Output the [x, y] coordinate of the center of the cell containing the given text.  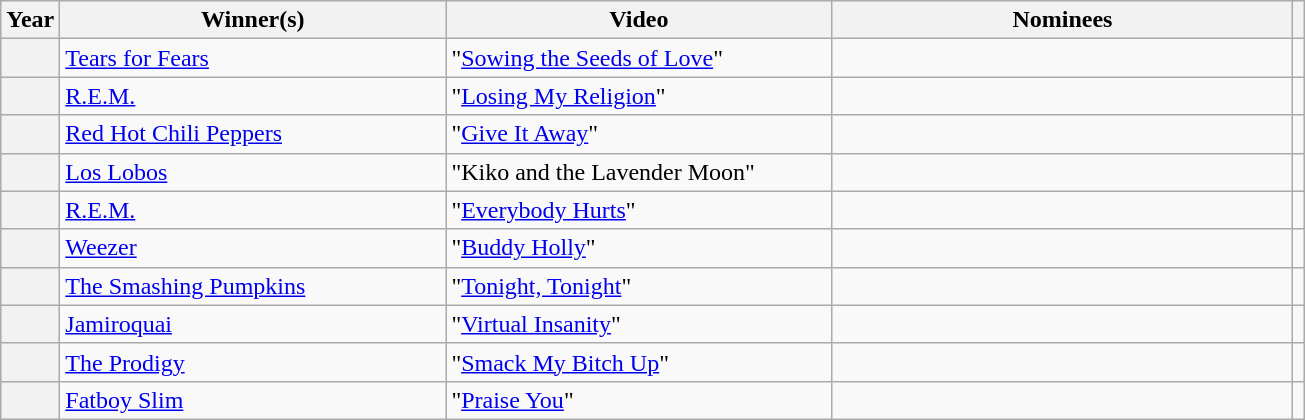
"Give It Away" [639, 134]
"Praise You" [639, 400]
"Tonight, Tonight" [639, 286]
"Smack My Bitch Up" [639, 362]
Fatboy Slim [253, 400]
Video [639, 20]
Tears for Fears [253, 58]
"Everybody Hurts" [639, 210]
Year [30, 20]
The Smashing Pumpkins [253, 286]
"Sowing the Seeds of Love" [639, 58]
Jamiroquai [253, 324]
"Buddy Holly" [639, 248]
Winner(s) [253, 20]
"Virtual Insanity" [639, 324]
"Losing My Religion" [639, 96]
Red Hot Chili Peppers [253, 134]
"Kiko and the Lavender Moon" [639, 172]
The Prodigy [253, 362]
Los Lobos [253, 172]
Nominees [1062, 20]
Weezer [253, 248]
